Identify which cell holds the provided text, then report its (X, Y) central coordinate. 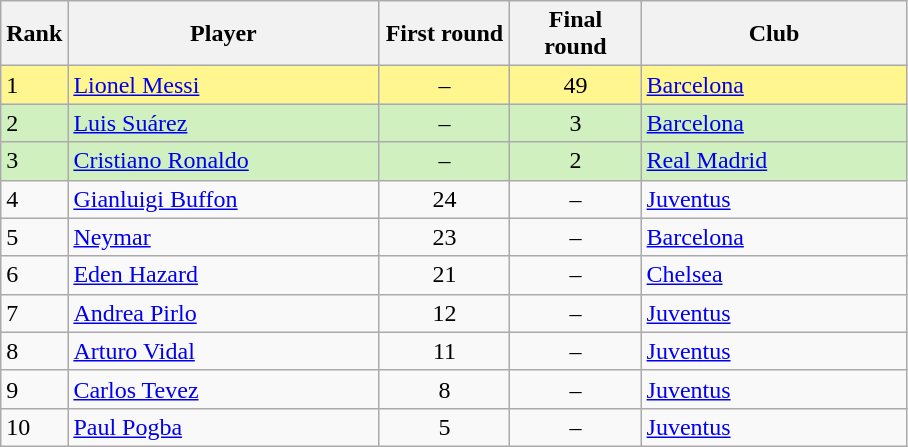
Real Madrid (774, 161)
Andrea Pirlo (224, 313)
23 (444, 237)
Club (774, 34)
Gianluigi Buffon (224, 199)
4 (34, 199)
21 (444, 275)
Carlos Tevez (224, 389)
First round (444, 34)
7 (34, 313)
Eden Hazard (224, 275)
12 (444, 313)
49 (576, 85)
Rank (34, 34)
24 (444, 199)
Cristiano Ronaldo (224, 161)
Final round (576, 34)
Neymar (224, 237)
Luis Suárez (224, 123)
Player (224, 34)
Arturo Vidal (224, 351)
1 (34, 85)
Lionel Messi (224, 85)
10 (34, 427)
11 (444, 351)
9 (34, 389)
Chelsea (774, 275)
6 (34, 275)
Paul Pogba (224, 427)
